From the cell containing the given text, extract its center point as (X, Y) coordinate. 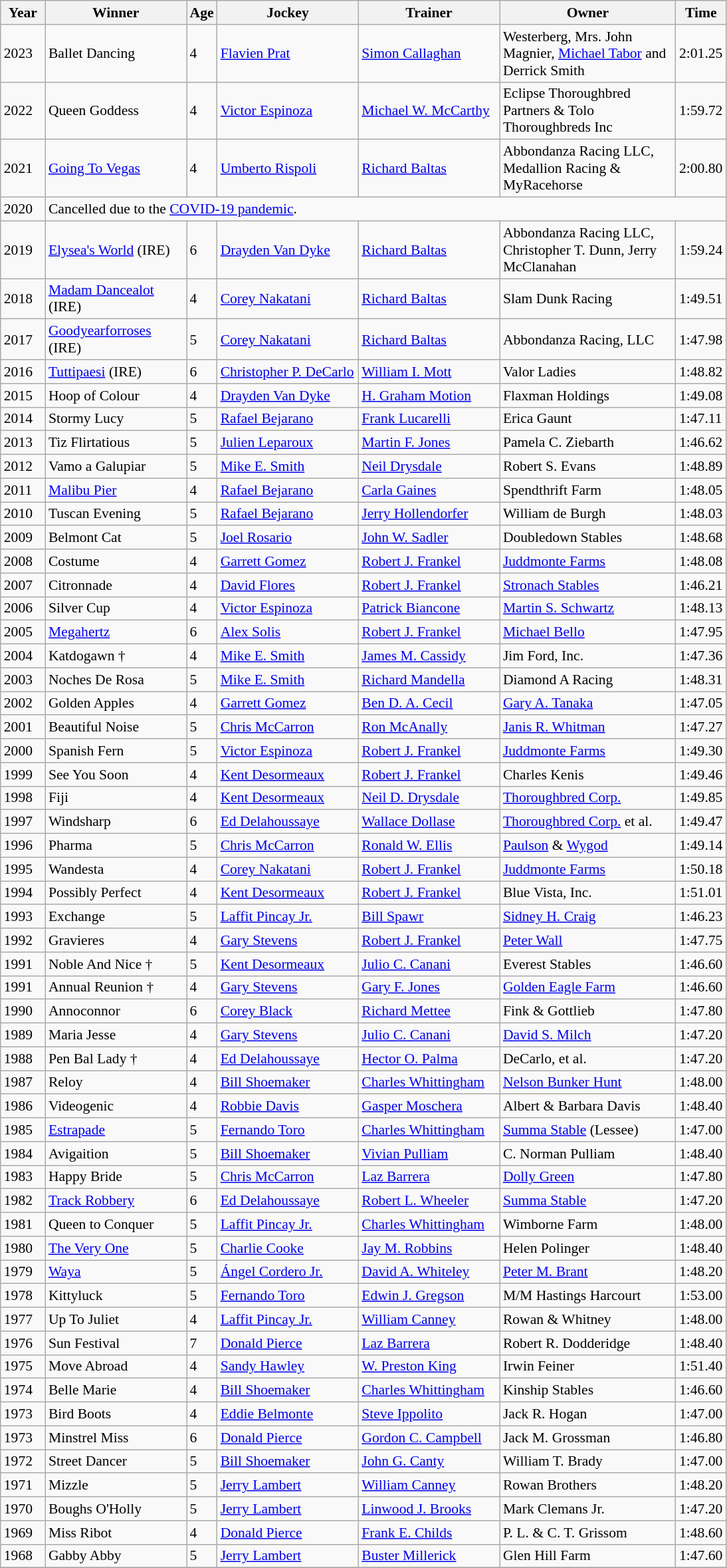
Spanish Fern (116, 751)
The Very One (116, 1248)
1982 (23, 1201)
C. Norman Pulliam (587, 1154)
Gasper Moschera (429, 1107)
Exchange (116, 917)
Albert & Barbara Davis (587, 1107)
Videogenic (116, 1107)
Richard Mettee (429, 1011)
1992 (23, 940)
Annoconnor (116, 1011)
Sidney H. Craig (587, 917)
1998 (23, 798)
Jerry Hollendorfer (429, 514)
Corey Black (288, 1011)
David Flores (288, 585)
John G. Canty (429, 1462)
Owner (587, 13)
2008 (23, 561)
1:51.40 (700, 1367)
William de Burgh (587, 514)
2016 (23, 372)
2012 (23, 467)
2003 (23, 680)
Robbie Davis (288, 1107)
Blue Vista, Inc. (587, 893)
1971 (23, 1486)
Belle Marie (116, 1390)
Robert R. Dodderidge (587, 1343)
1:46.80 (700, 1438)
Dolly Green (587, 1177)
Slam Dunk Racing (587, 299)
1997 (23, 822)
David A. Whiteley (429, 1272)
Jack M. Grossman (587, 1438)
Vamo a Galupiar (116, 467)
Linwood J. Brooks (429, 1509)
Minstrel Miss (116, 1438)
Janis R. Whitman (587, 727)
2018 (23, 299)
Summa Stable (Lessee) (587, 1130)
1978 (23, 1296)
William I. Mott (429, 372)
1:49.51 (700, 299)
Rowan Brothers (587, 1486)
Michael Bello (587, 632)
1981 (23, 1225)
1:47.27 (700, 727)
1:48.89 (700, 467)
1975 (23, 1367)
7 (201, 1343)
Elysea's World (IRE) (116, 250)
Ben D. A. Cecil (429, 704)
Thoroughbred Corp. et al. (587, 822)
Costume (116, 561)
1:50.18 (700, 869)
Ángel Cordero Jr. (288, 1272)
Mark Clemans Jr. (587, 1509)
Michael W. McCarthy (429, 110)
Sun Festival (116, 1343)
Charles Kenis (587, 775)
Golden Eagle Farm (587, 987)
2019 (23, 250)
Julien Leparoux (288, 443)
Madam Dancealot (IRE) (116, 299)
Stronach Stables (587, 585)
Peter M. Brant (587, 1272)
Malibu Pier (116, 490)
Abbondanza Racing LLC, Medallion Racing & MyRacehorse (587, 169)
Gravieres (116, 940)
2002 (23, 704)
Buster Millerick (429, 1556)
Ronald W. Ellis (429, 846)
1996 (23, 846)
Helen Polinger (587, 1248)
Belmont Cat (116, 538)
1993 (23, 917)
Reloy (116, 1083)
1977 (23, 1319)
1:49.47 (700, 822)
1985 (23, 1130)
Vivian Pulliam (429, 1154)
Tiz Flirtatious (116, 443)
1970 (23, 1509)
1:47.05 (700, 704)
Ballet Dancing (116, 53)
Age (201, 13)
John W. Sadler (429, 538)
Miss Ribot (116, 1533)
Peter Wall (587, 940)
1:59.24 (700, 250)
1:53.00 (700, 1296)
1:49.46 (700, 775)
1995 (23, 869)
Gabby Abby (116, 1556)
Flavien Prat (288, 53)
1:47.60 (700, 1556)
1999 (23, 775)
Martin S. Schwartz (587, 608)
Hector O. Palma (429, 1059)
1994 (23, 893)
Estrapade (116, 1130)
2004 (23, 656)
1:49.08 (700, 396)
2001 (23, 727)
Ron McAnally (429, 727)
Joel Rosario (288, 538)
Happy Bride (116, 1177)
Diamond A Racing (587, 680)
Annual Reunion † (116, 987)
2022 (23, 110)
Bird Boots (116, 1414)
Cancelled due to the COVID-19 pandemic. (385, 209)
Erica Gaunt (587, 419)
Charlie Cooke (288, 1248)
Maria Jesse (116, 1035)
2013 (23, 443)
1:48.13 (700, 608)
1979 (23, 1272)
1:48.31 (700, 680)
Gordon C. Campbell (429, 1438)
H. Graham Motion (429, 396)
Megahertz (116, 632)
Jockey (288, 13)
1:49.30 (700, 751)
Valor Ladies (587, 372)
Eddie Belmonte (288, 1414)
Richard Mandella (429, 680)
Thoroughbred Corp. (587, 798)
2023 (23, 53)
Neil D. Drysdale (429, 798)
Simon Callaghan (429, 53)
Citronnade (116, 585)
Boughs O'Holly (116, 1509)
2017 (23, 339)
Martin F. Jones (429, 443)
Winner (116, 13)
1:59.72 (700, 110)
1:48.82 (700, 372)
Gary A. Tanaka (587, 704)
Irwin Feiner (587, 1367)
1:51.01 (700, 893)
Katdogawn † (116, 656)
Flaxman Holdings (587, 396)
Pen Bal Lady † (116, 1059)
1986 (23, 1107)
Robert L. Wheeler (429, 1201)
Umberto Rispoli (288, 169)
DeCarlo, et al. (587, 1059)
Hoop of Colour (116, 396)
Year (23, 13)
2014 (23, 419)
David S. Milch (587, 1035)
Gary F. Jones (429, 987)
Goodyearforroses (IRE) (116, 339)
Jack R. Hogan (587, 1414)
See You Soon (116, 775)
P. L. & C. T. Grissom (587, 1533)
1990 (23, 1011)
Everest Stables (587, 964)
Kinship Stables (587, 1390)
2020 (23, 209)
2:01.25 (700, 53)
Noches De Rosa (116, 680)
William T. Brady (587, 1462)
Pharma (116, 846)
1:48.60 (700, 1533)
1:46.62 (700, 443)
Doubledown Stables (587, 538)
Going To Vegas (116, 169)
2021 (23, 169)
Avigaition (116, 1154)
Windsharp (116, 822)
Beautiful Noise (116, 727)
1:49.14 (700, 846)
Abbondanza Racing LLC, Christopher T. Dunn, Jerry McClanahan (587, 250)
Queen to Conquer (116, 1225)
2000 (23, 751)
2015 (23, 396)
Glen Hill Farm (587, 1556)
1:46.21 (700, 585)
1984 (23, 1154)
1974 (23, 1390)
Wallace Dollase (429, 822)
Alex Solis (288, 632)
W. Preston King (429, 1367)
2011 (23, 490)
1989 (23, 1035)
Robert S. Evans (587, 467)
1:47.98 (700, 339)
2006 (23, 608)
Edwin J. Gregson (429, 1296)
Trainer (429, 13)
1987 (23, 1083)
1:47.95 (700, 632)
Frank E. Childs (429, 1533)
Noble And Nice † (116, 964)
Time (700, 13)
Spendthrift Farm (587, 490)
1983 (23, 1177)
Track Robbery (116, 1201)
Christopher P. DeCarlo (288, 372)
Golden Apples (116, 704)
Carla Gaines (429, 490)
Silver Cup (116, 608)
Fink & Gottlieb (587, 1011)
Tuttipaesi (IRE) (116, 372)
1:46.23 (700, 917)
Summa Stable (587, 1201)
Stormy Lucy (116, 419)
Paulson & Wygod (587, 846)
1:48.08 (700, 561)
1976 (23, 1343)
Street Dancer (116, 1462)
Possibly Perfect (116, 893)
Neil Drysdale (429, 467)
Up To Juliet (116, 1319)
Nelson Bunker Hunt (587, 1083)
Fiji (116, 798)
Pamela C. Ziebarth (587, 443)
Eclipse Thoroughbred Partners & Tolo Thoroughbreds Inc (587, 110)
Move Abroad (116, 1367)
Bill Spawr (429, 917)
2005 (23, 632)
Jay M. Robbins (429, 1248)
Rowan & Whitney (587, 1319)
2:00.80 (700, 169)
2009 (23, 538)
M/M Hastings Harcourt (587, 1296)
James M. Cassidy (429, 656)
1:48.05 (700, 490)
Patrick Biancone (429, 608)
Frank Lucarelli (429, 419)
Kittyluck (116, 1296)
Tuscan Evening (116, 514)
1:48.03 (700, 514)
1988 (23, 1059)
Steve Ippolito (429, 1414)
Jim Ford, Inc. (587, 656)
Mizzle (116, 1486)
Queen Goddess (116, 110)
Wandesta (116, 869)
Sandy Hawley (288, 1367)
Waya (116, 1272)
1:49.85 (700, 798)
Wimborne Farm (587, 1225)
2010 (23, 514)
1968 (23, 1556)
1:47.36 (700, 656)
1972 (23, 1462)
1969 (23, 1533)
1:47.75 (700, 940)
1:47.11 (700, 419)
1980 (23, 1248)
2007 (23, 585)
Abbondanza Racing, LLC (587, 339)
Westerberg, Mrs. John Magnier, Michael Tabor and Derrick Smith (587, 53)
1:48.68 (700, 538)
